Scan for the cell matching the given text and deliver its [x, y] coordinate at center. 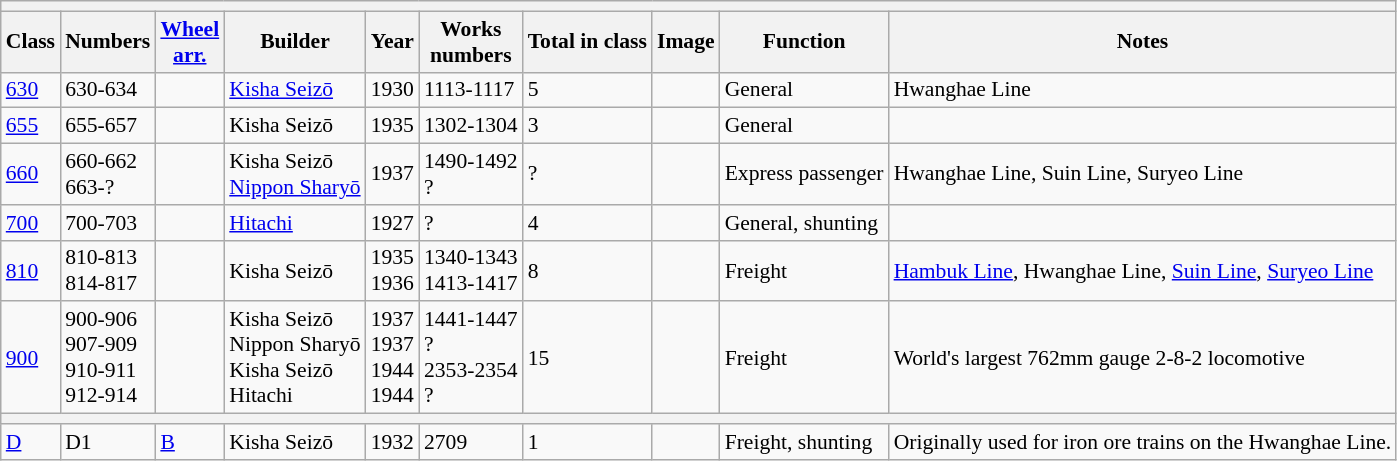
1490-1492? [471, 174]
5 [588, 90]
Image [686, 42]
900 [30, 358]
1937193719441944 [392, 358]
1113-1117 [471, 90]
700-703 [108, 223]
B [190, 442]
3 [588, 126]
Hambuk Line, Hwanghae Line, Suin Line, Suryeo Line [1143, 270]
1441-1447?2353-2354? [471, 358]
1932 [392, 442]
World's largest 762mm gauge 2-8-2 locomotive [1143, 358]
Class [30, 42]
Numbers [108, 42]
900-906907-909910-911912-914 [108, 358]
D [30, 442]
Total in class [588, 42]
Express passenger [804, 174]
630 [30, 90]
1937 [392, 174]
Notes [1143, 42]
1 [588, 442]
1930 [392, 90]
655-657 [108, 126]
1927 [392, 223]
Year [392, 42]
Hwanghae Line, Suin Line, Suryeo Line [1143, 174]
Kisha SeizōNippon Sharyō [294, 174]
700 [30, 223]
4 [588, 223]
655 [30, 126]
Kisha SeizōNippon SharyōKisha SeizōHitachi [294, 358]
Hwanghae Line [1143, 90]
8 [588, 270]
Hitachi [294, 223]
Function [804, 42]
1302-1304 [471, 126]
Worksnumbers [471, 42]
Freight, shunting [804, 442]
630-634 [108, 90]
1340-13431413-1417 [471, 270]
1935 [392, 126]
810-813814-817 [108, 270]
660 [30, 174]
2709 [471, 442]
General, shunting [804, 223]
810 [30, 270]
660-662663-? [108, 174]
15 [588, 358]
Originally used for iron ore trains on the Hwanghae Line. [1143, 442]
Wheelarr. [190, 42]
D1 [108, 442]
Builder [294, 42]
19351936 [392, 270]
